Extract the [X, Y] coordinate from the center of the cell holding the provided text.  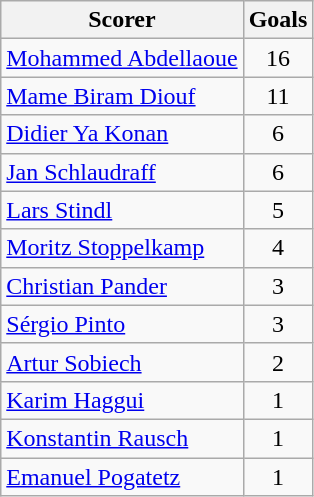
Sérgio Pinto [122, 324]
4 [278, 248]
5 [278, 210]
2 [278, 362]
Scorer [122, 20]
11 [278, 96]
Mame Biram Diouf [122, 96]
Konstantin Rausch [122, 438]
16 [278, 58]
Karim Haggui [122, 400]
Didier Ya Konan [122, 134]
Emanuel Pogatetz [122, 477]
Artur Sobiech [122, 362]
Moritz Stoppelkamp [122, 248]
Mohammed Abdellaoue [122, 58]
Goals [278, 20]
Christian Pander [122, 286]
Jan Schlaudraff [122, 172]
Lars Stindl [122, 210]
